Pinpoint the cell where the given text exists, returning its [x, y] midpoint coordinate. 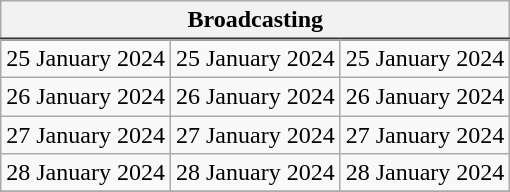
Broadcasting [256, 20]
